Identify which cell holds the provided text, then report its [x, y] central coordinate. 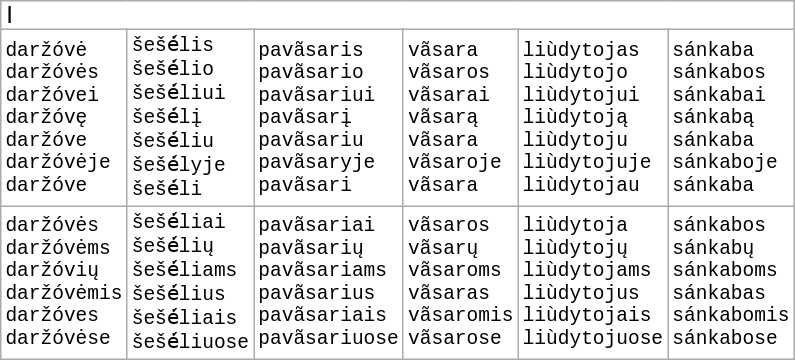
šešė́lisšešė́liošešė́liuišešė́lįšešė́liušešė́lyješešė́li [190, 118]
pavãsarispavãsariopavãsariuipavãsarįpavãsariupavãsaryjepavãsari [329, 118]
sánkabossánkabųsánkabomssánkabassánkabomissánkabose [731, 282]
šešė́liaišešė́liųšešė́liamsšešė́liusšešė́liaisšešė́liuose [190, 282]
liùdytojasliùdytojoliùdytojuiliùdytojąliùdytojuliùdytojujeliùdytojau [593, 118]
sánkabasánkabossánkabaisánkabąsánkabasánkabojesánkaba [731, 118]
daržóvėsdaržóvėmsdaržóviųdaržóvėmisdaržóvesdaržóvėse [64, 282]
liùdytojaliùdytojųliùdytojamsliùdytojusliùdytojaisliùdytojuose [593, 282]
vãsaravãsarosvãsaraivãsarąvãsaravãsarojevãsara [460, 118]
I [398, 15]
pavãsariaipavãsariųpavãsariamspavãsariuspavãsariaispavãsariuose [329, 282]
vãsarosvãsarųvãsaromsvãsarasvãsaromisvãsarose [460, 282]
daržóvėdaržóvėsdaržóveidaržóvędaržóvedaržóvėjedaržóve [64, 118]
